Return (X, Y) of the center of cell containing provided text 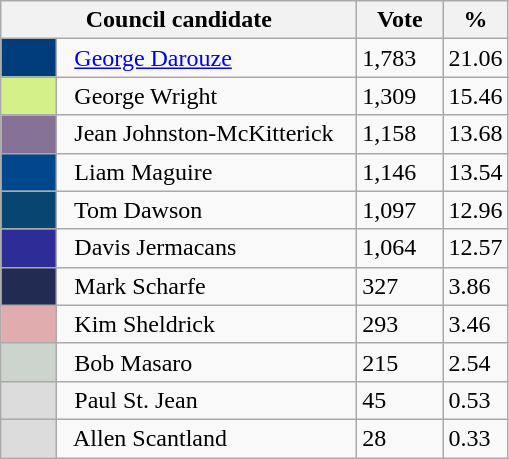
Vote (400, 20)
13.68 (476, 134)
215 (400, 362)
George Darouze (207, 58)
327 (400, 286)
Paul St. Jean (207, 400)
293 (400, 324)
% (476, 20)
3.86 (476, 286)
George Wright (207, 96)
Allen Scantland (207, 438)
1,146 (400, 172)
12.57 (476, 248)
Council candidate (179, 20)
1,064 (400, 248)
1,309 (400, 96)
13.54 (476, 172)
1,097 (400, 210)
1,783 (400, 58)
Liam Maguire (207, 172)
Bob Masaro (207, 362)
Tom Dawson (207, 210)
Kim Sheldrick (207, 324)
1,158 (400, 134)
15.46 (476, 96)
2.54 (476, 362)
45 (400, 400)
0.33 (476, 438)
21.06 (476, 58)
Davis Jermacans (207, 248)
Mark Scharfe (207, 286)
12.96 (476, 210)
3.46 (476, 324)
0.53 (476, 400)
28 (400, 438)
Jean Johnston-McKitterick (207, 134)
